Extract the (X, Y) coordinate from the center of the cell holding the provided text.  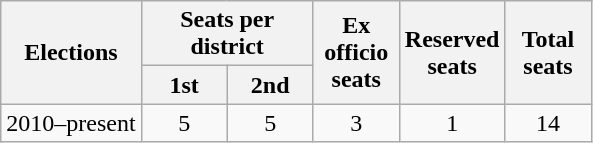
1st (184, 85)
2010–present (71, 123)
Seats per district (227, 34)
Elections (71, 52)
2nd (270, 85)
Ex officio seats (356, 52)
Reserved seats (452, 52)
1 (452, 123)
3 (356, 123)
14 (548, 123)
Total seats (548, 52)
